Search for the cell housing the specified text and yield its [x, y] center coordinate. 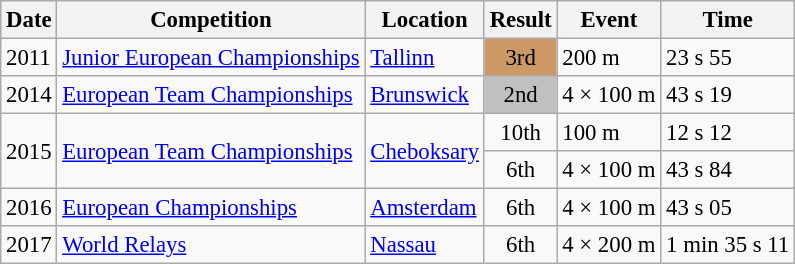
Competition [211, 20]
Amsterdam [424, 208]
23 s 55 [728, 58]
43 s 05 [728, 208]
12 s 12 [728, 133]
43 s 84 [728, 170]
100 m [609, 133]
2014 [29, 95]
43 s 19 [728, 95]
200 m [609, 58]
Nassau [424, 245]
Tallinn [424, 58]
Event [609, 20]
3rd [520, 58]
Location [424, 20]
10th [520, 133]
Brunswick [424, 95]
Result [520, 20]
European Championships [211, 208]
Date [29, 20]
Junior European Championships [211, 58]
2nd [520, 95]
4 × 200 m [609, 245]
2017 [29, 245]
World Relays [211, 245]
Cheboksary [424, 152]
2015 [29, 152]
2011 [29, 58]
2016 [29, 208]
Time [728, 20]
1 min 35 s 11 [728, 245]
